Pinpoint the cell where the given text exists, returning its (X, Y) midpoint coordinate. 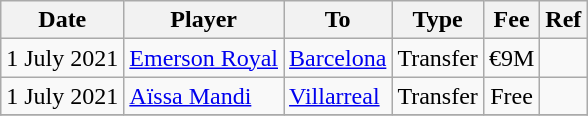
€9M (511, 58)
To (338, 20)
Aïssa Mandi (204, 96)
Emerson Royal (204, 58)
Villarreal (338, 96)
Player (204, 20)
Date (62, 20)
Fee (511, 20)
Ref (564, 20)
Barcelona (338, 58)
Free (511, 96)
Type (438, 20)
